Return [x, y] of the center of cell containing provided text 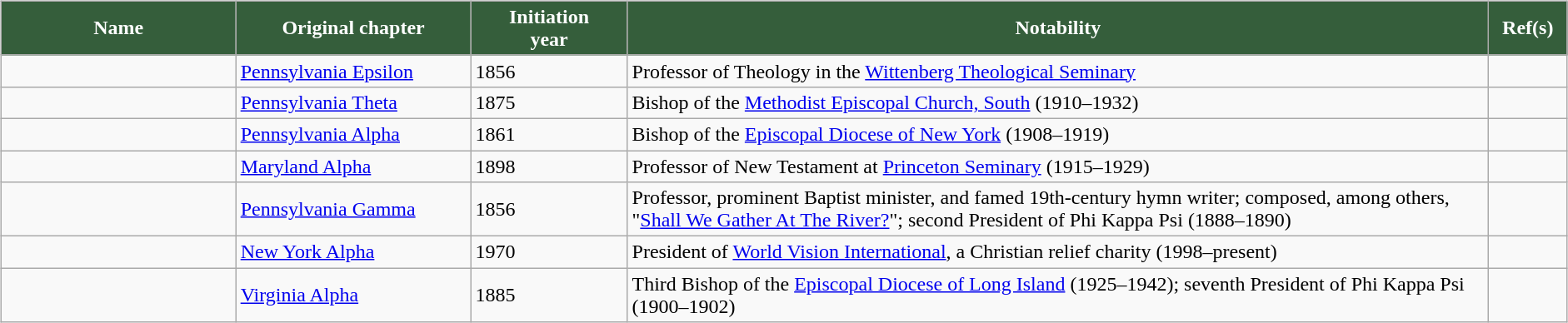
Pennsylvania Alpha [353, 134]
Professor of Theology in the Wittenberg Theological Seminary [1058, 71]
New York Alpha [353, 252]
Pennsylvania Epsilon [353, 71]
Notability [1058, 28]
1898 [549, 166]
Pennsylvania Theta [353, 102]
Original chapter [353, 28]
Name [118, 28]
Third Bishop of the Episcopal Diocese of Long Island (1925–1942); seventh President of Phi Kappa Psi (1900–1902) [1058, 295]
Initiationyear [549, 28]
Professor of New Testament at Princeton Seminary (1915–1929) [1058, 166]
1861 [549, 134]
1885 [549, 295]
President of World Vision International, a Christian relief charity (1998–present) [1058, 252]
Maryland Alpha [353, 166]
Bishop of the Methodist Episcopal Church, South (1910–1932) [1058, 102]
Bishop of the Episcopal Diocese of New York (1908–1919) [1058, 134]
Pennsylvania Gamma [353, 210]
Virginia Alpha [353, 295]
Ref(s) [1528, 28]
1970 [549, 252]
1875 [549, 102]
